Search for the cell housing the specified text and yield its [X, Y] center coordinate. 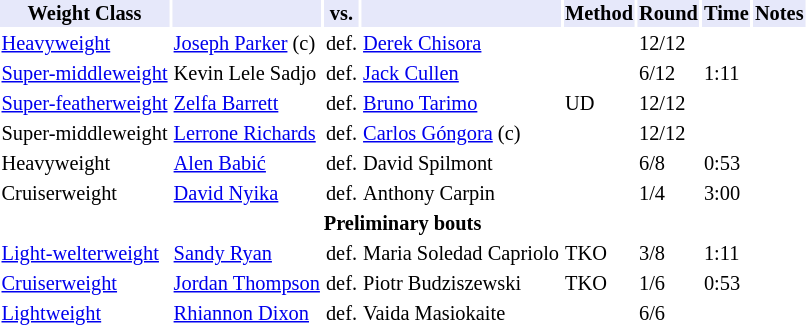
UD [600, 104]
David Spilmont [462, 164]
Time [726, 14]
Jack Cullen [462, 74]
Sandy Ryan [246, 254]
Bruno Tarimo [462, 104]
1/6 [668, 284]
Zelfa Barrett [246, 104]
Alen Babić [246, 164]
Weight Class [84, 14]
Preliminary bouts [402, 224]
Maria Soledad Capriolo [462, 254]
Super-featherweight [84, 104]
3:00 [726, 194]
David Nyika [246, 194]
vs. [341, 14]
Notes [779, 14]
Round [668, 14]
Piotr Budziszewski [462, 284]
Kevin Lele Sadjo [246, 74]
Anthony Carpin [462, 194]
Joseph Parker (c) [246, 44]
Lerrone Richards [246, 134]
Carlos Góngora (c) [462, 134]
6/8 [668, 164]
Method [600, 14]
Derek Chisora [462, 44]
Light-welterweight [84, 254]
1/4 [668, 194]
Jordan Thompson [246, 284]
6/12 [668, 74]
3/8 [668, 254]
